Locate the cell with the specified text and output its (X, Y) center coordinate. 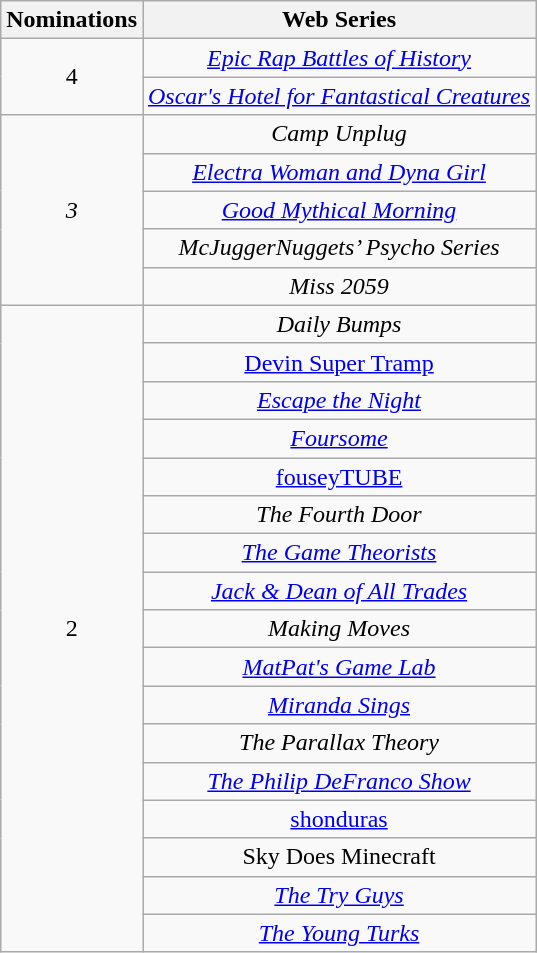
Epic Rap Battles of History (338, 58)
Miranda Sings (338, 705)
Making Moves (338, 629)
Daily Bumps (338, 324)
The Parallax Theory (338, 743)
Escape the Night (338, 400)
The Game Theorists (338, 553)
Miss 2059 (338, 286)
Oscar's Hotel for Fantastical Creatures (338, 96)
2 (72, 628)
The Young Turks (338, 933)
The Try Guys (338, 895)
MatPat's Game Lab (338, 667)
4 (72, 77)
Foursome (338, 438)
shonduras (338, 819)
Nominations (72, 20)
Jack & Dean of All Trades (338, 591)
Sky Does Minecraft (338, 857)
The Fourth Door (338, 515)
McJuggerNuggets’ Psycho Series (338, 248)
fouseyTUBE (338, 477)
Electra Woman and Dyna Girl (338, 172)
The Philip DeFranco Show (338, 781)
3 (72, 210)
Web Series (338, 20)
Good Mythical Morning (338, 210)
Camp Unplug (338, 134)
Devin Super Tramp (338, 362)
